From the cell containing the given text, extract its center point as [X, Y] coordinate. 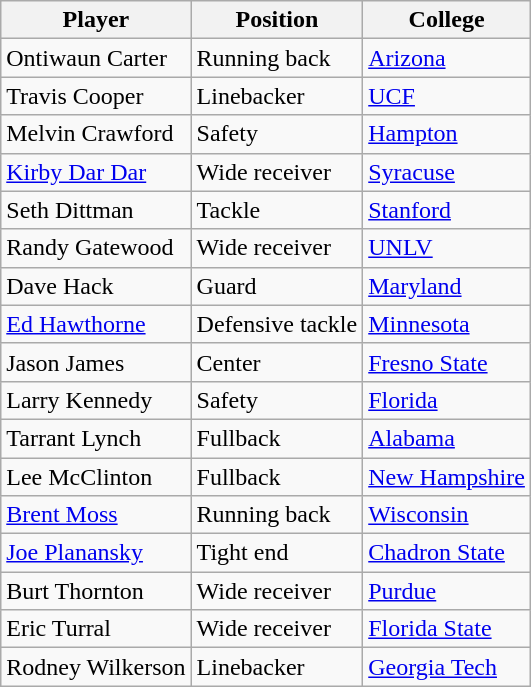
Center [277, 362]
New Hampshire [447, 477]
Hampton [447, 134]
Randy Gatewood [96, 248]
Maryland [447, 286]
Wisconsin [447, 515]
Alabama [447, 438]
Player [96, 20]
Stanford [447, 210]
Tight end [277, 553]
Larry Kennedy [96, 400]
Chadron State [447, 553]
Florida State [447, 629]
Dave Hack [96, 286]
Melvin Crawford [96, 134]
Burt Thornton [96, 591]
Ed Hawthorne [96, 324]
Travis Cooper [96, 96]
Defensive tackle [277, 324]
Eric Turral [96, 629]
Tackle [277, 210]
UNLV [447, 248]
Minnesota [447, 324]
Guard [277, 286]
Georgia Tech [447, 667]
Florida [447, 400]
UCF [447, 96]
Arizona [447, 58]
Fresno State [447, 362]
College [447, 20]
Kirby Dar Dar [96, 172]
Purdue [447, 591]
Syracuse [447, 172]
Seth Dittman [96, 210]
Tarrant Lynch [96, 438]
Rodney Wilkerson [96, 667]
Joe Planansky [96, 553]
Lee McClinton [96, 477]
Ontiwaun Carter [96, 58]
Brent Moss [96, 515]
Position [277, 20]
Jason James [96, 362]
